Identify which cell holds the provided text, then report its [x, y] central coordinate. 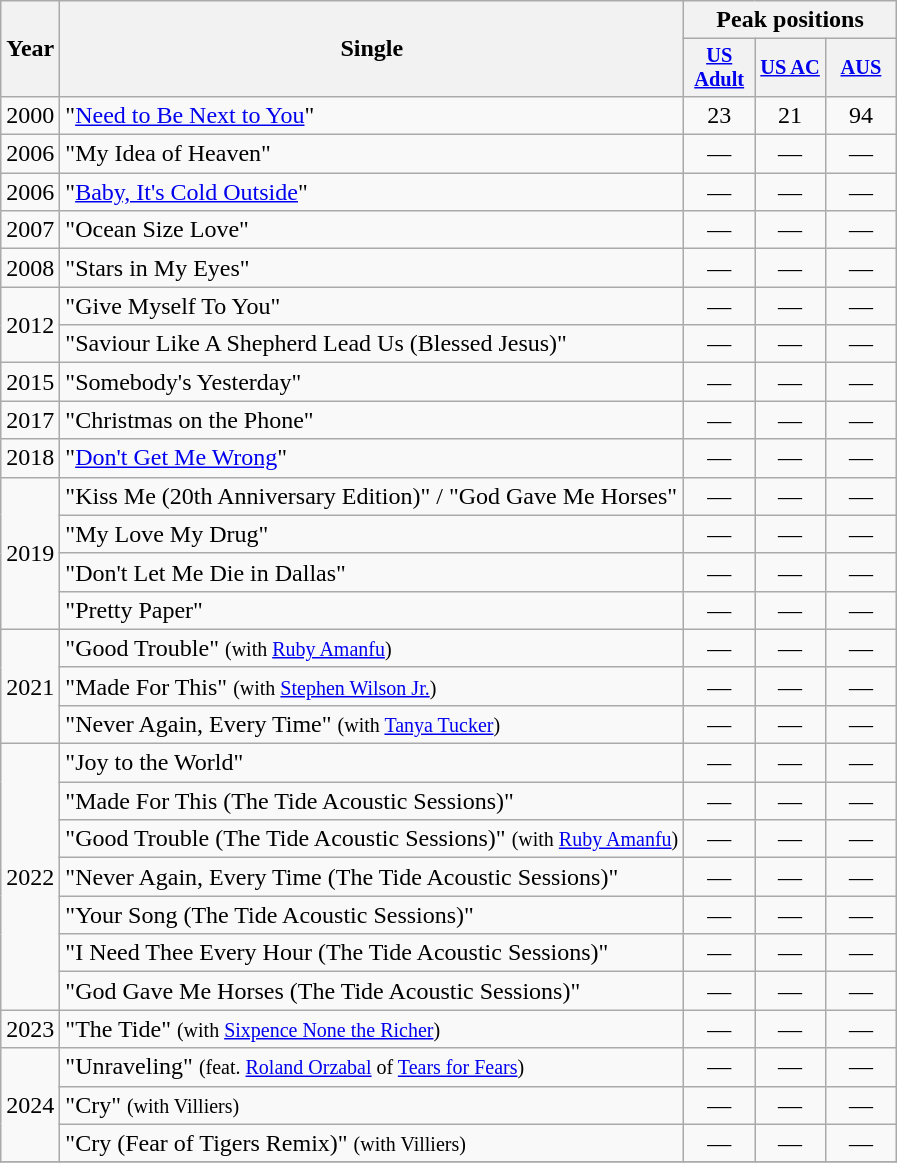
2015 [30, 382]
"Don't Get Me Wrong" [372, 458]
Year [30, 49]
"Made For This" (with Stephen Wilson Jr.) [372, 686]
"My Love My Drug" [372, 534]
"Never Again, Every Time (The Tide Acoustic Sessions)" [372, 877]
"Your Song (The Tide Acoustic Sessions)" [372, 915]
"The Tide" (with Sixpence None the Richer) [372, 1029]
2000 [30, 115]
23 [720, 115]
"Don't Let Me Die in Dallas" [372, 572]
"Pretty Paper" [372, 610]
"God Gave Me Horses (The Tide Acoustic Sessions)" [372, 991]
"Never Again, Every Time" (with Tanya Tucker) [372, 724]
"Somebody's Yesterday" [372, 382]
"Ocean Size Love" [372, 230]
94 [860, 115]
"Kiss Me (20th Anniversary Edition)" / "God Gave Me Horses" [372, 496]
2022 [30, 877]
US Adult [720, 68]
Peak positions [790, 20]
"Joy to the World" [372, 763]
"Stars in My Eyes" [372, 268]
"Give Myself To You" [372, 306]
2018 [30, 458]
2008 [30, 268]
"Unraveling" (feat. Roland Orzabal of Tears for Fears) [372, 1067]
"Cry" (with Villiers) [372, 1105]
2019 [30, 553]
"Good Trouble" (with Ruby Amanfu) [372, 648]
"Good Trouble (The Tide Acoustic Sessions)" (with Ruby Amanfu) [372, 839]
"I Need Thee Every Hour (The Tide Acoustic Sessions)" [372, 953]
2007 [30, 230]
2012 [30, 325]
2021 [30, 686]
"Need to Be Next to You" [372, 115]
"Christmas on the Phone" [372, 420]
"My Idea of Heaven" [372, 154]
"Saviour Like A Shepherd Lead Us (Blessed Jesus)" [372, 344]
"Made For This (The Tide Acoustic Sessions)" [372, 801]
2024 [30, 1105]
"Cry (Fear of Tigers Remix)" (with Villiers) [372, 1143]
21 [790, 115]
2023 [30, 1029]
"Baby, It's Cold Outside" [372, 192]
AUS [860, 68]
2017 [30, 420]
US AC [790, 68]
Single [372, 49]
